Search for the cell housing the specified text and yield its (x, y) center coordinate. 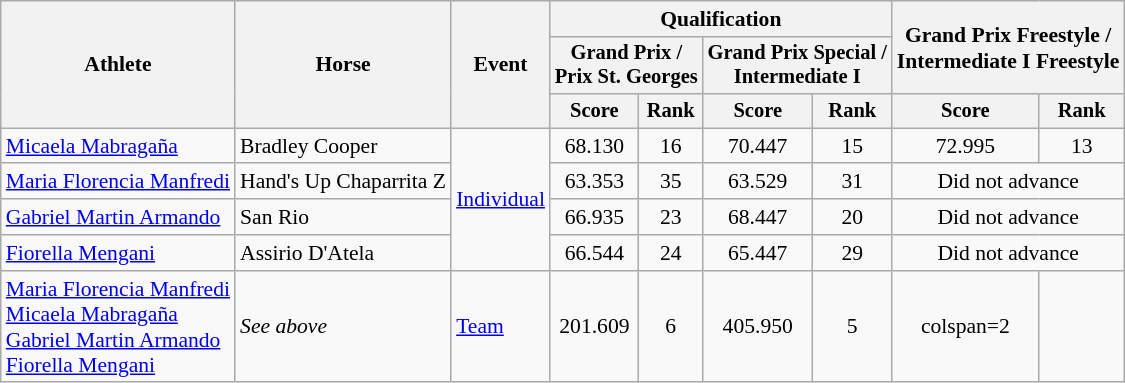
San Rio (343, 217)
66.935 (594, 217)
See above (343, 327)
Individual (500, 199)
Micaela Mabragaña (118, 146)
65.447 (758, 253)
201.609 (594, 327)
405.950 (758, 327)
Gabriel Martin Armando (118, 217)
colspan=2 (966, 327)
Bradley Cooper (343, 146)
31 (852, 182)
Grand Prix Special /Intermediate I (798, 66)
Horse (343, 64)
68.130 (594, 146)
70.447 (758, 146)
Grand Prix /Prix St. Georges (626, 66)
16 (671, 146)
Grand Prix Freestyle /Intermediate I Freestyle (1008, 48)
23 (671, 217)
20 (852, 217)
63.353 (594, 182)
6 (671, 327)
68.447 (758, 217)
72.995 (966, 146)
35 (671, 182)
Team (500, 327)
29 (852, 253)
66.544 (594, 253)
13 (1082, 146)
Qualification (721, 19)
Maria Florencia ManfrediMicaela MabragañaGabriel Martin ArmandoFiorella Mengani (118, 327)
Assirio D'Atela (343, 253)
24 (671, 253)
Fiorella Mengani (118, 253)
Athlete (118, 64)
5 (852, 327)
63.529 (758, 182)
Event (500, 64)
Maria Florencia Manfredi (118, 182)
15 (852, 146)
Hand's Up Chaparrita Z (343, 182)
